Extract the (X, Y) coordinate from the center of the cell holding the provided text.  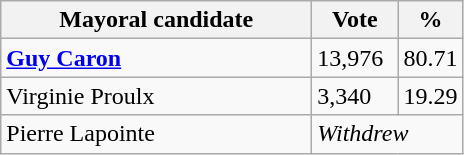
3,340 (355, 96)
% (430, 20)
19.29 (430, 96)
Mayoral candidate (156, 20)
Pierre Lapointe (156, 134)
Virginie Proulx (156, 96)
Withdrew (388, 134)
13,976 (355, 58)
Vote (355, 20)
80.71 (430, 58)
Guy Caron (156, 58)
